Identify which cell holds the provided text, then report its (x, y) central coordinate. 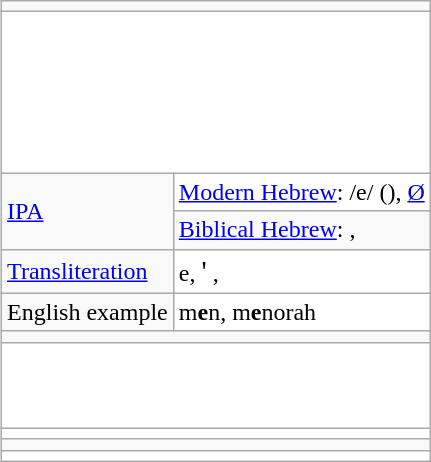
English example (88, 312)
Modern Hebrew: /e/ (), Ø (302, 192)
Biblical Hebrew: , (302, 230)
IPA (88, 211)
Transliteration (88, 271)
men, menorah (302, 312)
e, ' , (302, 271)
